Return [X, Y] of the center of cell containing provided text 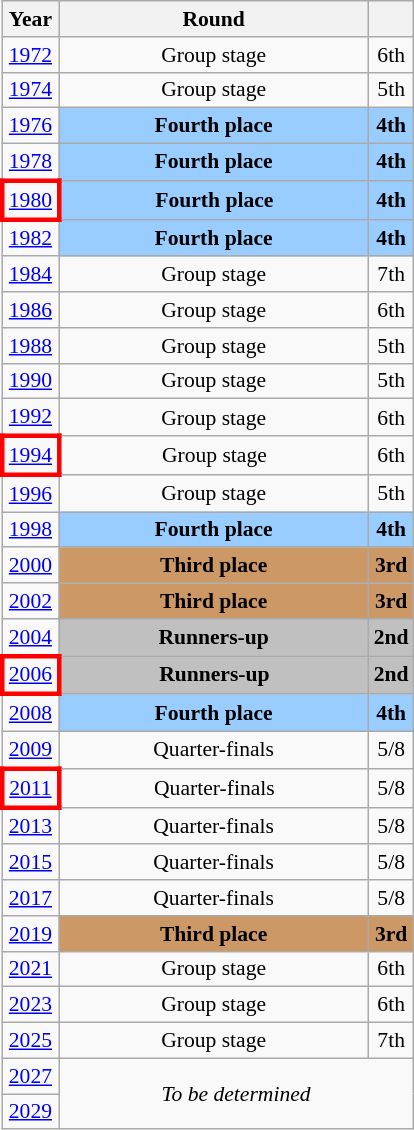
2017 [30, 898]
2004 [30, 638]
Year [30, 19]
To be determined [236, 1094]
1978 [30, 162]
1994 [30, 456]
2002 [30, 601]
1996 [30, 494]
1976 [30, 126]
1992 [30, 418]
2025 [30, 1041]
2008 [30, 714]
2021 [30, 969]
2023 [30, 1005]
1984 [30, 275]
1974 [30, 90]
Round [214, 19]
2013 [30, 826]
1972 [30, 55]
2019 [30, 934]
1988 [30, 346]
1982 [30, 238]
1980 [30, 200]
1986 [30, 310]
2009 [30, 750]
2000 [30, 566]
2011 [30, 788]
1990 [30, 381]
2029 [30, 1112]
2015 [30, 863]
2027 [30, 1076]
2006 [30, 676]
1998 [30, 530]
